Locate the cell with the specified text and output its [x, y] center coordinate. 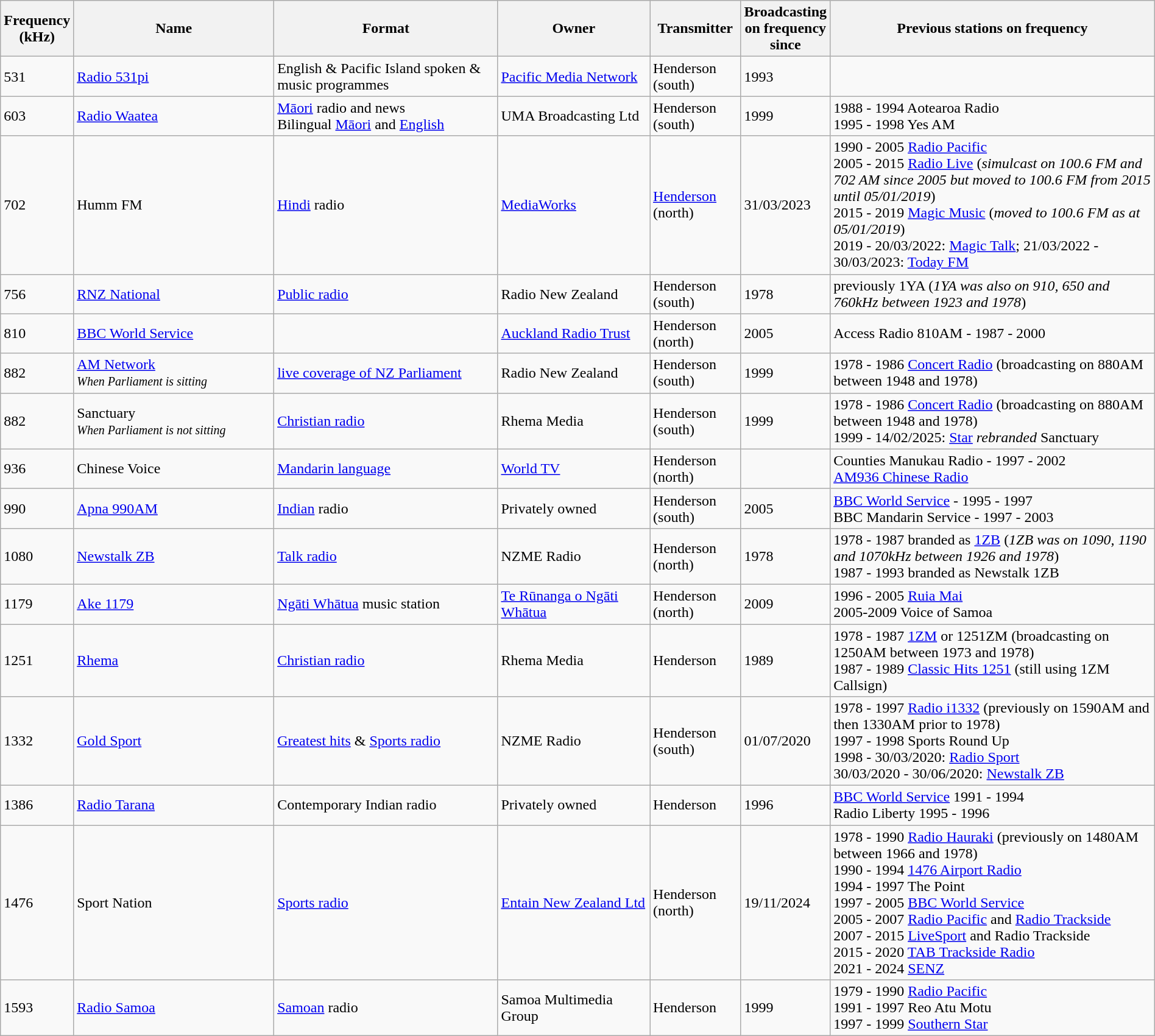
Radio Samoa [174, 1008]
Contemporary Indian radio [386, 805]
Pacific Media Network [574, 77]
BBC World Service - 1995 - 1997 BBC Mandarin Service - 1997 - 2003 [993, 508]
Previous stations on frequency [993, 29]
1332 [37, 741]
1978 - 1987 branded as 1ZB (1ZB was on 1090, 1190 and 1070kHz between 1926 and 1978) 1987 - 1993 branded as Newstalk 1ZB [993, 556]
603 [37, 116]
990 [37, 508]
Transmitter [696, 29]
Frequency(kHz) [37, 29]
Greatest hits & Sports radio [386, 741]
1593 [37, 1008]
1251 [37, 660]
Radio Tarana [174, 805]
702 [37, 205]
live coverage of NZ Parliament [386, 373]
RNZ National [174, 294]
1978 - 1986 Concert Radio (broadcasting on 880AM between 1948 and 1978) 1999 - 14/02/2025: Star rebranded Sanctuary [993, 421]
Ngāti Whātua music station [386, 604]
Owner [574, 29]
Mandarin language [386, 469]
Te Rūnanga o Ngāti Whātua [574, 604]
Public radio [386, 294]
Apna 990AM [174, 508]
Sanctuary When Parliament is not sitting [174, 421]
Sports radio [386, 903]
World TV [574, 469]
Format [386, 29]
1476 [37, 903]
1988 - 1994 Aotearoa Radio 1995 - 1998 Yes AM [993, 116]
MediaWorks [574, 205]
BBC World Service [174, 334]
31/03/2023 [786, 205]
Counties Manukau Radio - 1997 - 2002 AM936 Chinese Radio [993, 469]
English & Pacific Island spoken & music programmes [386, 77]
Entain New Zealand Ltd [574, 903]
531 [37, 77]
Newstalk ZB [174, 556]
19/11/2024 [786, 903]
756 [37, 294]
01/07/2020 [786, 741]
1996 [786, 805]
1993 [786, 77]
1386 [37, 805]
UMA Broadcasting Ltd [574, 116]
Radio 531pi [174, 77]
2009 [786, 604]
Radio Waatea [174, 116]
1179 [37, 604]
Chinese Voice [174, 469]
Māori radio and newsBilingual Māori and English [386, 116]
1979 - 1990 Radio Pacific 1991 - 1997 Reo Atu Motu 1997 - 1999 Southern Star [993, 1008]
Indian radio [386, 508]
Samoa Multimedia Group [574, 1008]
1978 - 1987 1ZM or 1251ZM (broadcasting on 1250AM between 1973 and 1978) 1987 - 1989 Classic Hits 1251 (still using 1ZM Callsign) [993, 660]
1996 - 2005 Ruia Mai 2005-2009 Voice of Samoa [993, 604]
BBC World Service 1991 - 1994 Radio Liberty 1995 - 1996 [993, 805]
Humm FM [174, 205]
previously 1YA (1YA was also on 910, 650 and 760kHz between 1923 and 1978) [993, 294]
Ake 1179 [174, 604]
Samoan radio [386, 1008]
Sport Nation [174, 903]
Name [174, 29]
1978 - 1986 Concert Radio (broadcasting on 880AM between 1948 and 1978) [993, 373]
1989 [786, 660]
Gold Sport [174, 741]
AM NetworkWhen Parliament is sitting [174, 373]
Rhema [174, 660]
810 [37, 334]
Auckland Radio Trust [574, 334]
Hindi radio [386, 205]
Broadcasting on frequency since [786, 29]
Talk radio [386, 556]
936 [37, 469]
1080 [37, 556]
Access Radio 810AM - 1987 - 2000 [993, 334]
